Output the [X, Y] coordinate of the center of the cell containing the given text.  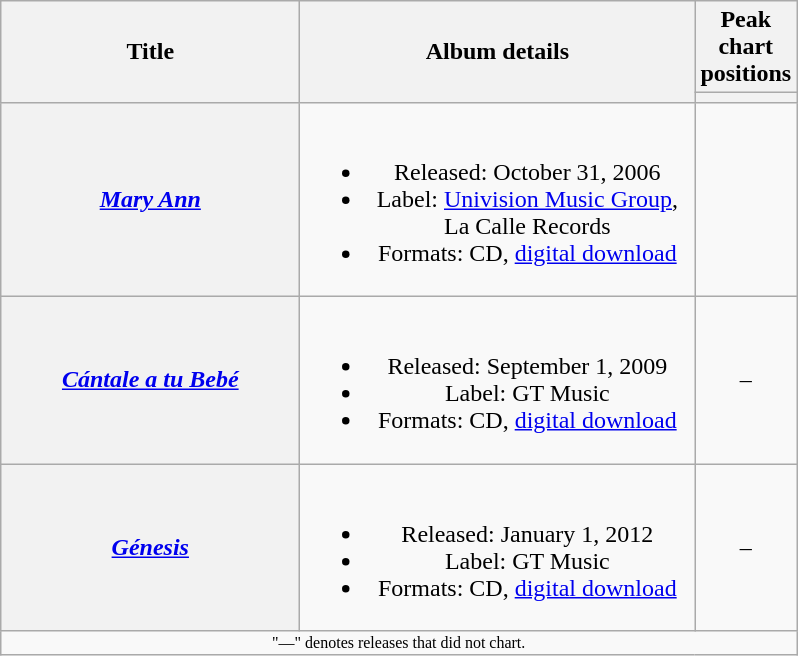
Mary Ann [150, 199]
Title [150, 52]
Released: January 1, 2012Label: GT MusicFormats: CD, digital download [498, 548]
Génesis [150, 548]
"—" denotes releases that did not chart. [399, 643]
Cántale a tu Bebé [150, 380]
Released: September 1, 2009Label: GT MusicFormats: CD, digital download [498, 380]
Album details [498, 52]
Peak chart positions [746, 47]
Released: October 31, 2006Label: Univision Music Group, La Calle RecordsFormats: CD, digital download [498, 199]
